Determine the (x, y) coordinate at the center of the cell enclosing the given text.  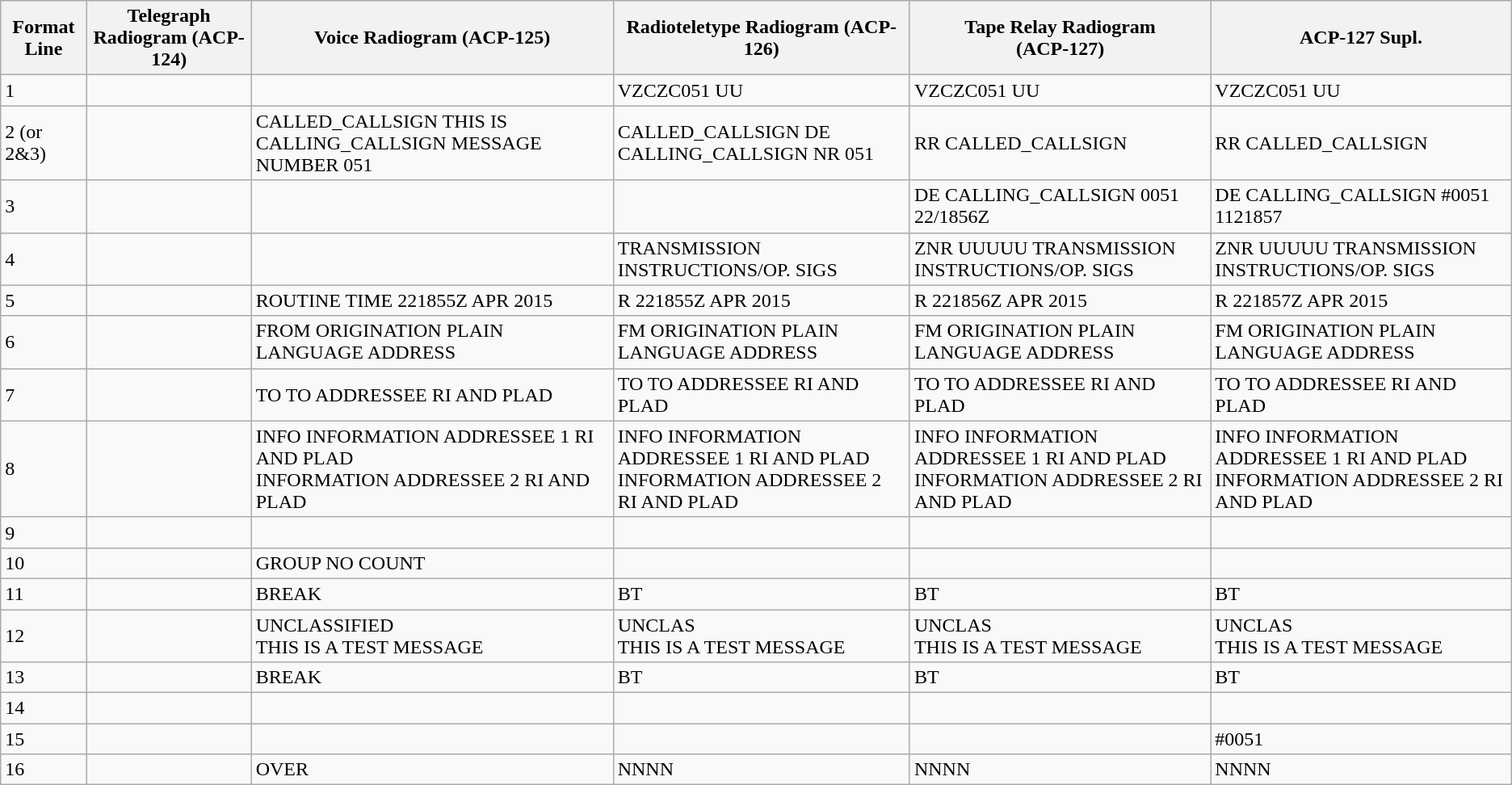
Telegraph Radiogram (ACP-124) (169, 38)
#0051 (1361, 739)
10 (44, 563)
FROM ORIGINATION PLAIN LANGUAGE ADDRESS (432, 342)
UNCLASSIFIEDTHIS IS A TEST MESSAGE (432, 635)
9 (44, 532)
7 (44, 394)
8 (44, 468)
Tape Relay Radiogram(ACP-127) (1060, 38)
ROUTINE TIME 221855Z APR 2015 (432, 300)
R 221856Z APR 2015 (1060, 300)
2 (or 2&3) (44, 143)
Voice Radiogram (ACP-125) (432, 38)
OVER (432, 770)
DE CALLING_CALLSIGN 0051 22/1856Z (1060, 207)
16 (44, 770)
DE CALLING_CALLSIGN #0051 1121857 (1361, 207)
CALLED_CALLSIGN THIS IS CALLING_CALLSIGN MESSAGE NUMBER 051 (432, 143)
11 (44, 594)
13 (44, 678)
4 (44, 258)
3 (44, 207)
GROUP NO COUNT (432, 563)
ACP-127 Supl. (1361, 38)
12 (44, 635)
R 221857Z APR 2015 (1361, 300)
14 (44, 708)
15 (44, 739)
Format Line (44, 38)
TRANSMISSION INSTRUCTIONS/OP. SIGS (761, 258)
CALLED_CALLSIGN DE CALLING_CALLSIGN NR 051 (761, 143)
R 221855Z APR 2015 (761, 300)
Radioteletype Radiogram (ACP-126) (761, 38)
6 (44, 342)
5 (44, 300)
1 (44, 90)
